Capture the cell that displays the provided text and extract its [x, y] central coordinate. 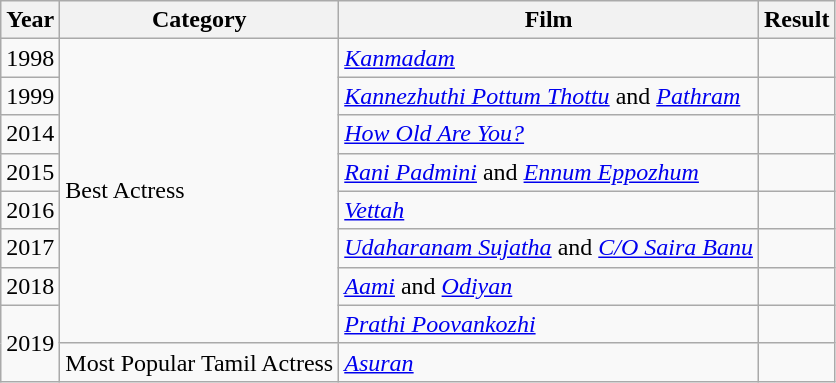
1999 [30, 96]
Best Actress [200, 191]
Category [200, 20]
Aami and Odiyan [549, 286]
2016 [30, 210]
Udaharanam Sujatha and C/O Saira Banu [549, 248]
2019 [30, 343]
Result [797, 20]
Prathi Poovankozhi [549, 324]
Kannezhuthi Pottum Thottu and Pathram [549, 96]
1998 [30, 58]
Kanmadam [549, 58]
2014 [30, 134]
Film [549, 20]
Vettah [549, 210]
Most Popular Tamil Actress [200, 362]
Asuran [549, 362]
Rani Padmini and Ennum Eppozhum [549, 172]
2015 [30, 172]
2018 [30, 286]
Year [30, 20]
2017 [30, 248]
How Old Are You? [549, 134]
